Pinpoint the cell where the given text exists, returning its [X, Y] midpoint coordinate. 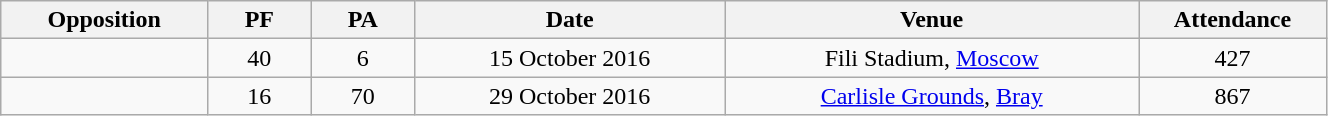
Carlisle Grounds, Bray [932, 96]
Attendance [1233, 20]
Fili Stadium, Moscow [932, 58]
Date [569, 20]
70 [362, 96]
40 [260, 58]
867 [1233, 96]
6 [362, 58]
16 [260, 96]
29 October 2016 [569, 96]
427 [1233, 58]
PA [362, 20]
Opposition [104, 20]
Venue [932, 20]
15 October 2016 [569, 58]
PF [260, 20]
